Determine the (x, y) coordinate at the center of the cell enclosing the given text.  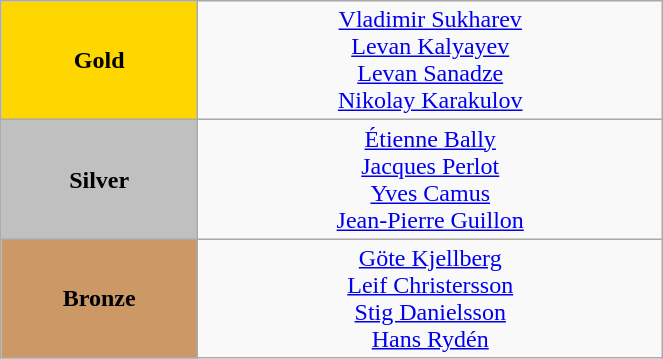
Gold (100, 60)
Étienne BallyJacques PerlotYves CamusJean-Pierre Guillon (430, 180)
Göte KjellbergLeif ChristerssonStig DanielssonHans Rydén (430, 298)
Silver (100, 180)
Vladimir SukharevLevan KalyayevLevan SanadzeNikolay Karakulov (430, 60)
Bronze (100, 298)
